Provide the [x, y] coordinate of the cell's center where the given text is located.  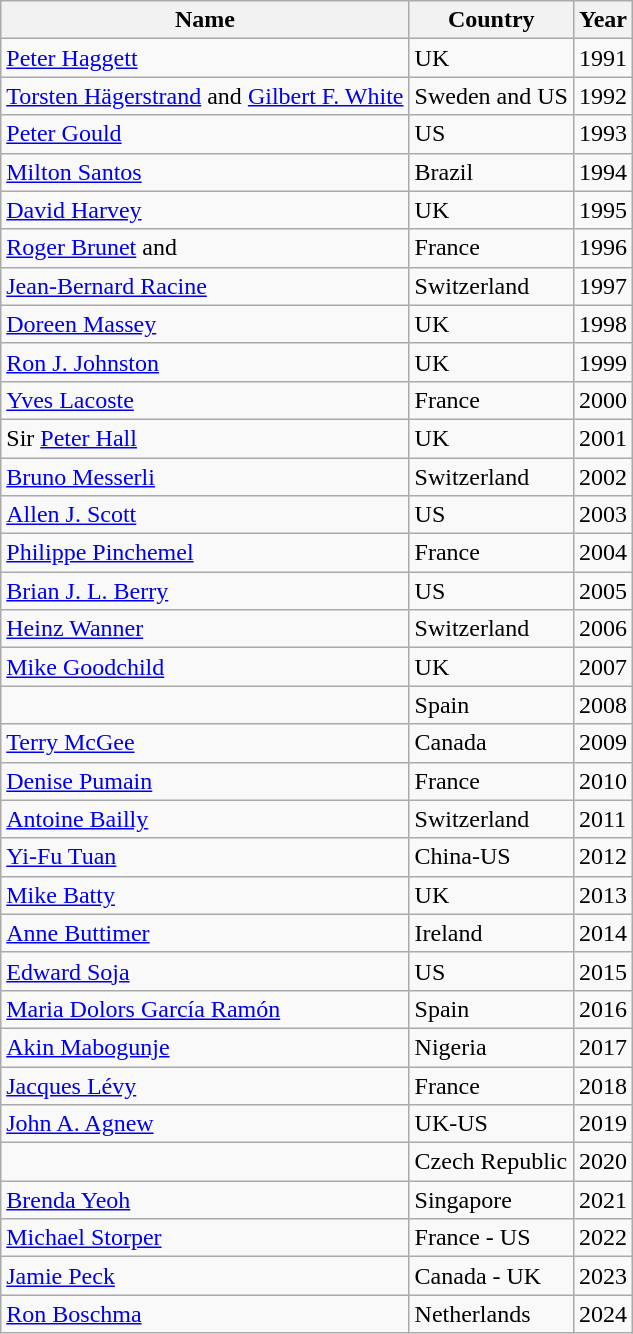
2016 [602, 1009]
2009 [602, 743]
Sir Peter Hall [205, 438]
Yves Lacoste [205, 400]
Allen J. Scott [205, 515]
Country [491, 20]
1994 [602, 172]
2005 [602, 591]
1991 [602, 58]
Brian J. L. Berry [205, 591]
2022 [602, 1238]
2011 [602, 819]
Yi-Fu Tuan [205, 857]
Jamie Peck [205, 1276]
1992 [602, 96]
2001 [602, 438]
Maria Dolors García Ramón [205, 1009]
Name [205, 20]
Canada - UK [491, 1276]
1997 [602, 286]
2004 [602, 553]
Milton Santos [205, 172]
1993 [602, 134]
Singapore [491, 1200]
1995 [602, 210]
Doreen Massey [205, 324]
2002 [602, 477]
Anne Buttimer [205, 933]
Philippe Pinchemel [205, 553]
2012 [602, 857]
2006 [602, 629]
Ron Boschma [205, 1314]
Michael Storper [205, 1238]
Netherlands [491, 1314]
Denise Pumain [205, 781]
2007 [602, 667]
2010 [602, 781]
Akin Mabogunje [205, 1047]
John A. Agnew [205, 1124]
Antoine Bailly [205, 819]
Peter Gould [205, 134]
Terry McGee [205, 743]
France - US [491, 1238]
Brazil [491, 172]
2021 [602, 1200]
2014 [602, 933]
2008 [602, 705]
2020 [602, 1162]
2018 [602, 1085]
Jean-Bernard Racine [205, 286]
1998 [602, 324]
Peter Haggett [205, 58]
Czech Republic [491, 1162]
Edward Soja [205, 971]
2013 [602, 895]
Mike Batty [205, 895]
Brenda Yeoh [205, 1200]
China-US [491, 857]
Torsten Hägerstrand and Gilbert F. White [205, 96]
Ireland [491, 933]
2024 [602, 1314]
Jacques Lévy [205, 1085]
Nigeria [491, 1047]
Heinz Wanner [205, 629]
1999 [602, 362]
2019 [602, 1124]
2000 [602, 400]
Roger Brunet and [205, 248]
1996 [602, 248]
Bruno Messerli [205, 477]
Sweden and US [491, 96]
Canada [491, 743]
Year [602, 20]
UK-US [491, 1124]
2017 [602, 1047]
2015 [602, 971]
David Harvey [205, 210]
Ron J. Johnston [205, 362]
2003 [602, 515]
2023 [602, 1276]
Mike Goodchild [205, 667]
